Find where the given text appears and provide that cell's center as [X, Y] coordinate. 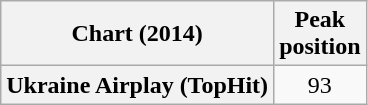
Ukraine Airplay (TopHit) [138, 85]
Chart (2014) [138, 34]
93 [320, 85]
Peakposition [320, 34]
